For the text-containing cell, return its midpoint in (X, Y) coordinate format. 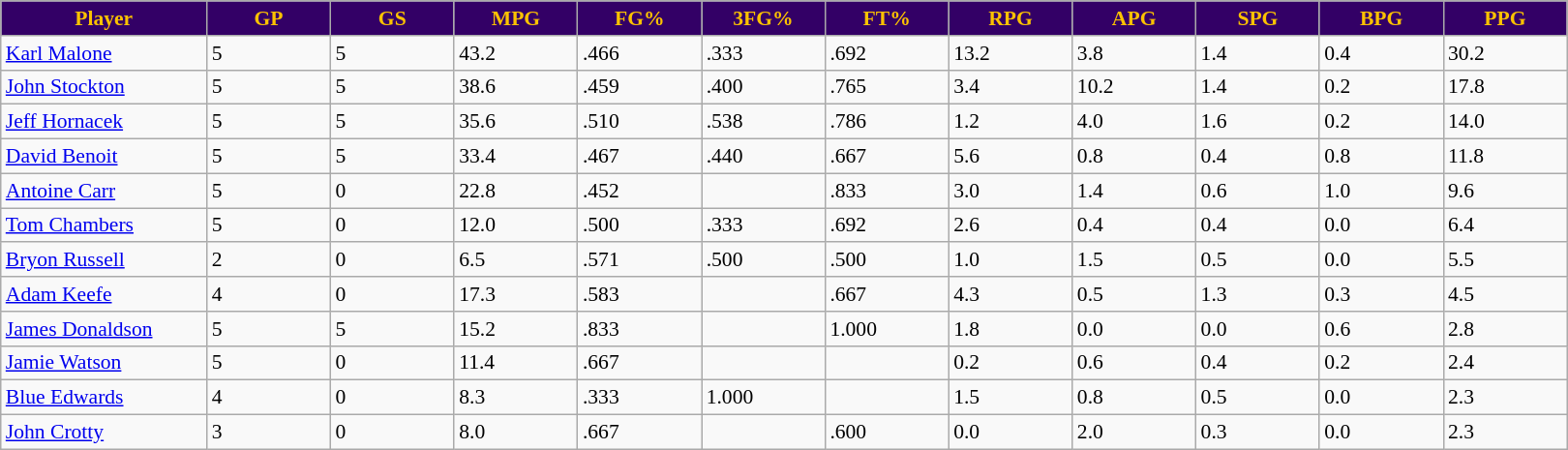
Blue Edwards (105, 398)
33.4 (516, 157)
.571 (640, 260)
GP (269, 18)
FT% (887, 18)
2.8 (1505, 329)
30.2 (1505, 53)
2 (269, 260)
11.4 (516, 363)
FG% (640, 18)
8.0 (516, 433)
.452 (640, 191)
.786 (887, 122)
SPG (1258, 18)
35.6 (516, 122)
1.3 (1258, 294)
9.6 (1505, 191)
Tom Chambers (105, 225)
43.2 (516, 53)
1.8 (1010, 329)
.466 (640, 53)
6.5 (516, 260)
Jeff Hornacek (105, 122)
Bryon Russell (105, 260)
.583 (640, 294)
2.4 (1505, 363)
.765 (887, 87)
4.0 (1134, 122)
15.2 (516, 329)
5.5 (1505, 260)
3.8 (1134, 53)
BPG (1381, 18)
22.8 (516, 191)
3 (269, 433)
6.4 (1505, 225)
4.5 (1505, 294)
John Stockton (105, 87)
11.8 (1505, 157)
.600 (887, 433)
3FG% (764, 18)
.400 (764, 87)
1.2 (1010, 122)
2.6 (1010, 225)
17.8 (1505, 87)
17.3 (516, 294)
.440 (764, 157)
4.3 (1010, 294)
12.0 (516, 225)
14.0 (1505, 122)
John Crotty (105, 433)
5.6 (1010, 157)
APG (1134, 18)
Player (105, 18)
Adam Keefe (105, 294)
.459 (640, 87)
2.0 (1134, 433)
RPG (1010, 18)
10.2 (1134, 87)
Antoine Carr (105, 191)
1.6 (1258, 122)
.467 (640, 157)
Jamie Watson (105, 363)
38.6 (516, 87)
.538 (764, 122)
David Benoit (105, 157)
8.3 (516, 398)
James Donaldson (105, 329)
13.2 (1010, 53)
MPG (516, 18)
3.0 (1010, 191)
GS (392, 18)
3.4 (1010, 87)
.510 (640, 122)
PPG (1505, 18)
Karl Malone (105, 53)
